Find where the given text appears and provide that cell's center as (x, y) coordinate. 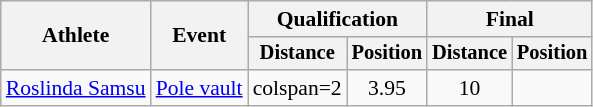
Qualification (338, 19)
Athlete (76, 36)
Final (510, 19)
10 (470, 88)
Event (200, 36)
Roslinda Samsu (76, 88)
Pole vault (200, 88)
colspan=2 (298, 88)
3.95 (387, 88)
